Locate the cell with the specified text and output its [X, Y] center coordinate. 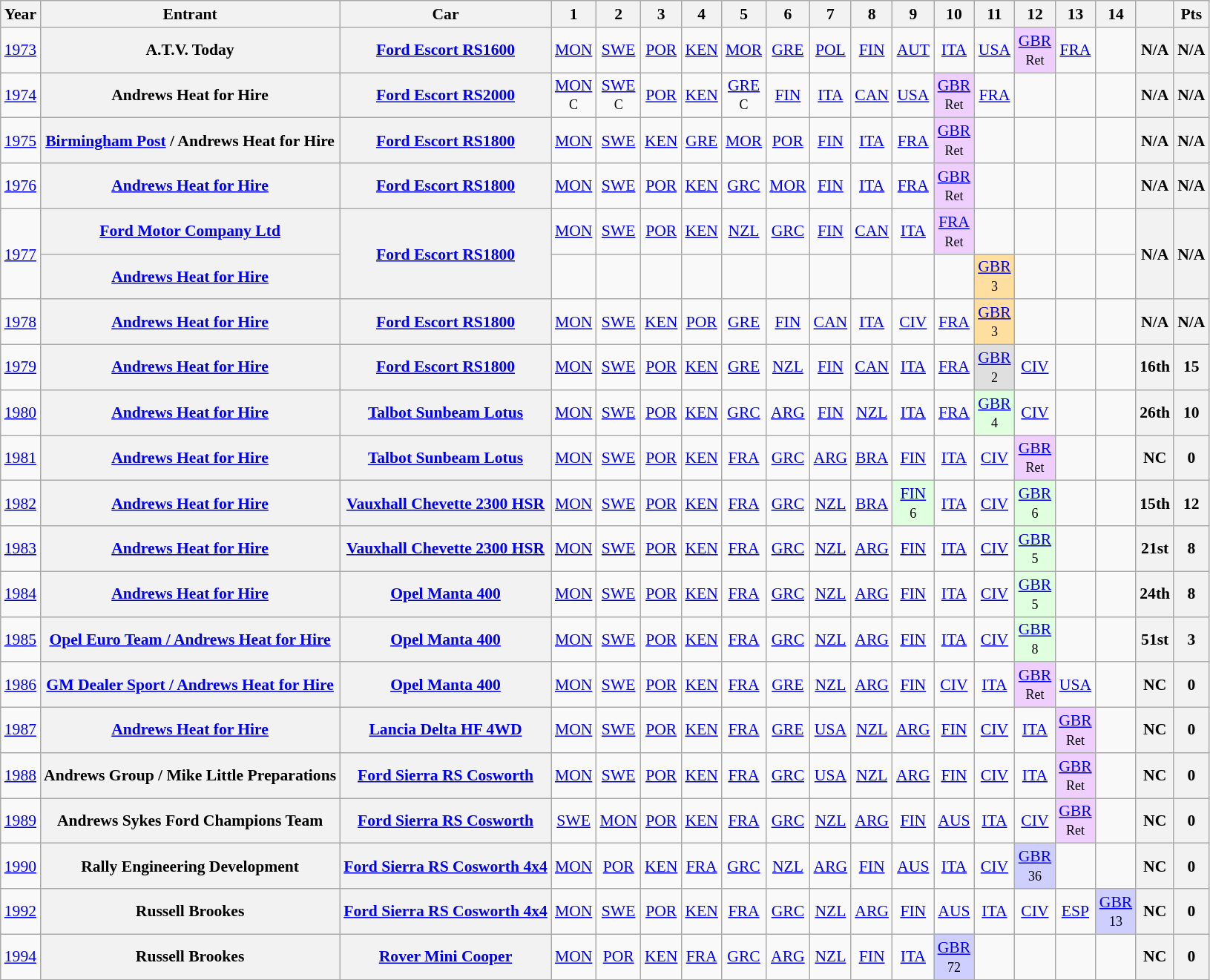
A.T.V. Today [190, 50]
2 [619, 14]
1992 [21, 911]
1977 [21, 254]
MONC [574, 95]
Ford Motor Company Ltd [190, 231]
1987 [21, 730]
21st [1154, 549]
FRARet [954, 231]
Rally Engineering Development [190, 866]
Year [21, 14]
GBR13 [1116, 911]
1981 [21, 458]
1988 [21, 776]
Lancia Delta HF 4WD [445, 730]
1985 [21, 639]
Pts [1191, 14]
15 [1191, 368]
GBR36 [1036, 866]
1983 [21, 549]
24th [1154, 593]
GM Dealer Sport / Andrews Heat for Hire [190, 685]
1990 [21, 866]
15th [1154, 503]
Andrews Group / Mike Little Preparations [190, 776]
POL [831, 50]
5 [743, 14]
16th [1154, 368]
AUT [913, 50]
11 [994, 14]
14 [1116, 14]
1984 [21, 593]
SWEC [619, 95]
1986 [21, 685]
7 [831, 14]
1980 [21, 412]
26th [1154, 412]
GBR72 [954, 957]
GREC [743, 95]
1 [574, 14]
Ford Escort RS2000 [445, 95]
Opel Euro Team / Andrews Heat for Hire [190, 639]
6 [788, 14]
Entrant [190, 14]
GBR4 [994, 412]
1978 [21, 322]
1973 [21, 50]
13 [1076, 14]
1994 [21, 957]
GBR8 [1036, 639]
1989 [21, 820]
Ford Escort RS1600 [445, 50]
9 [913, 14]
Birmingham Post / Andrews Heat for Hire [190, 141]
4 [701, 14]
GBR6 [1036, 503]
FIN6 [913, 503]
1976 [21, 185]
Car [445, 14]
1975 [21, 141]
Andrews Sykes Ford Champions Team [190, 820]
GBR2 [994, 368]
1974 [21, 95]
1979 [21, 368]
51st [1154, 639]
ESP [1076, 911]
1982 [21, 503]
Rover Mini Cooper [445, 957]
